Detect which cell encompasses the target text, then output its [X, Y] center coordinate. 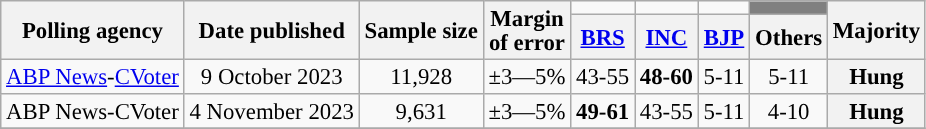
BRS [603, 38]
Majority [876, 30]
Marginof error [527, 30]
9,631 [421, 112]
4-10 [789, 112]
Polling agency [92, 30]
11,928 [421, 78]
Date published [272, 30]
BJP [724, 38]
48-60 [667, 78]
Others [789, 38]
49-61 [603, 112]
INC [667, 38]
9 October 2023 [272, 78]
4 November 2023 [272, 112]
Sample size [421, 30]
